Scan for the cell matching the given text and deliver its [x, y] coordinate at center. 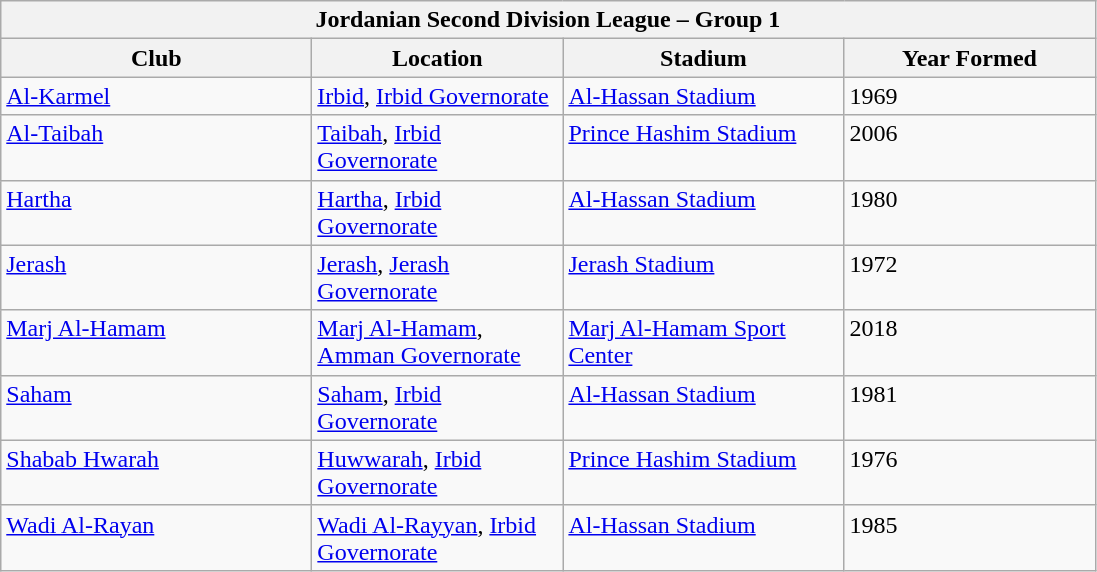
Jerash, Jerash Governorate [438, 278]
1985 [970, 538]
Saham [156, 408]
Stadium [704, 58]
Irbid, Irbid Governorate [438, 96]
Wadi Al-Rayyan, Irbid Governorate [438, 538]
Marj Al-Hamam, Amman Governorate [438, 342]
Al-Karmel [156, 96]
Club [156, 58]
Hartha [156, 212]
Hartha, Irbid Governorate [438, 212]
2018 [970, 342]
1981 [970, 408]
Marj Al-Hamam [156, 342]
1980 [970, 212]
Jordanian Second Division League – Group 1 [548, 20]
1972 [970, 278]
Jerash [156, 278]
2006 [970, 148]
Jerash Stadium [704, 278]
Al-Taibah [156, 148]
Wadi Al-Rayan [156, 538]
Taibah, Irbid Governorate [438, 148]
1976 [970, 472]
1969 [970, 96]
Location [438, 58]
Marj Al-Hamam Sport Center [704, 342]
Huwwarah, Irbid Governorate [438, 472]
Shabab Hwarah [156, 472]
Saham, Irbid Governorate [438, 408]
Year Formed [970, 58]
